Determine the [X, Y] coordinate at the center of the cell enclosing the given text.  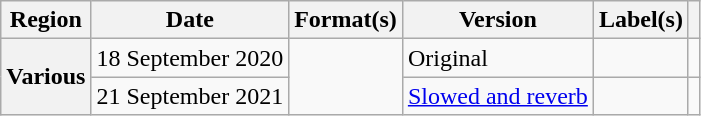
21 September 2021 [190, 96]
Region [46, 20]
Slowed and reverb [498, 96]
Format(s) [346, 20]
Date [190, 20]
18 September 2020 [190, 58]
Version [498, 20]
Label(s) [640, 20]
Original [498, 58]
Various [46, 77]
